For the text-containing cell, return its midpoint in (x, y) coordinate format. 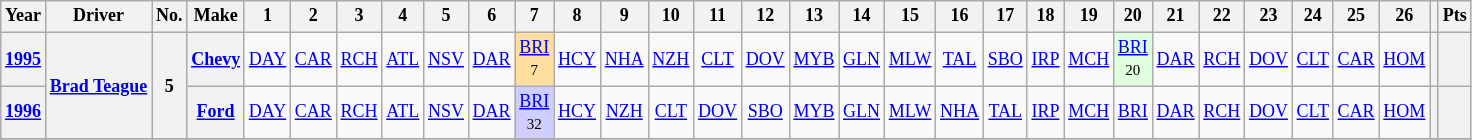
Make (216, 16)
7 (534, 16)
12 (765, 16)
24 (1312, 16)
Ford (216, 113)
BRI32 (534, 113)
3 (359, 16)
1 (267, 16)
Year (24, 16)
Pts (1454, 16)
22 (1222, 16)
14 (862, 16)
25 (1356, 16)
8 (578, 16)
26 (1404, 16)
23 (1269, 16)
10 (671, 16)
19 (1089, 16)
15 (910, 16)
20 (1132, 16)
BRI (1132, 113)
11 (718, 16)
BRI7 (534, 59)
1995 (24, 59)
21 (1176, 16)
No. (170, 16)
13 (814, 16)
Chevy (216, 59)
9 (624, 16)
BRI20 (1132, 59)
2 (314, 16)
16 (960, 16)
4 (403, 16)
18 (1046, 16)
17 (1005, 16)
1996 (24, 113)
6 (492, 16)
Driver (98, 16)
Brad Teague (98, 86)
